Find where the given text appears and provide that cell's center as (X, Y) coordinate. 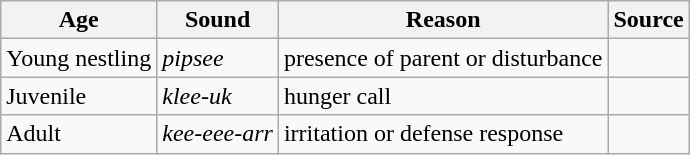
pipsee (218, 58)
presence of parent or disturbance (443, 58)
Sound (218, 20)
hunger call (443, 96)
Age (79, 20)
Source (648, 20)
Juvenile (79, 96)
kee-eee-arr (218, 134)
Adult (79, 134)
klee-uk (218, 96)
irritation or defense response (443, 134)
Young nestling (79, 58)
Reason (443, 20)
